Provide the (x, y) coordinate of the cell's center where the given text is located.  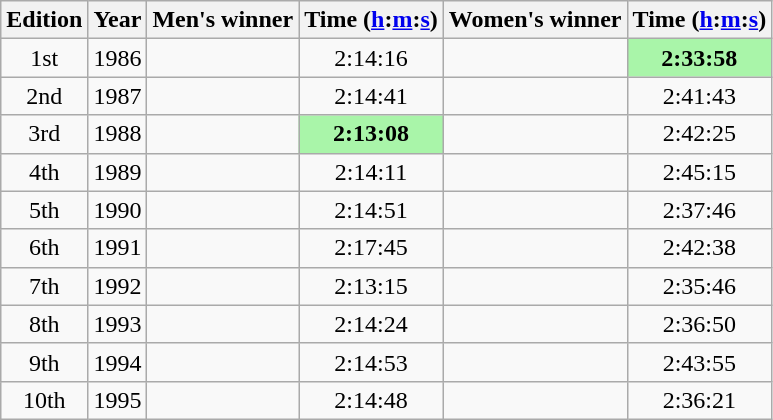
2:36:21 (700, 400)
Women's winner (535, 20)
10th (44, 400)
2:13:15 (372, 286)
2:42:25 (700, 134)
1990 (118, 210)
2:35:46 (700, 286)
Year (118, 20)
2:14:11 (372, 172)
9th (44, 362)
1st (44, 58)
1991 (118, 248)
2:37:46 (700, 210)
2:17:45 (372, 248)
Men's winner (223, 20)
2:45:15 (700, 172)
2:14:53 (372, 362)
2:33:58 (700, 58)
1989 (118, 172)
2:13:08 (372, 134)
1992 (118, 286)
4th (44, 172)
8th (44, 324)
2:41:43 (700, 96)
2:14:51 (372, 210)
1988 (118, 134)
1994 (118, 362)
1986 (118, 58)
2:42:38 (700, 248)
2:43:55 (700, 362)
7th (44, 286)
6th (44, 248)
2:14:41 (372, 96)
5th (44, 210)
2:36:50 (700, 324)
2nd (44, 96)
Edition (44, 20)
2:14:48 (372, 400)
2:14:24 (372, 324)
2:14:16 (372, 58)
1995 (118, 400)
1993 (118, 324)
1987 (118, 96)
3rd (44, 134)
